Locate the cell with the specified text and output its [x, y] center coordinate. 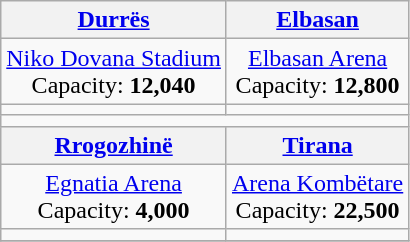
Rrogozhinë [114, 145]
Elbasan ArenaCapacity: 12,800 [317, 72]
Egnatia ArenaCapacity: 4,000 [114, 196]
Niko Dovana StadiumCapacity: 12,040 [114, 72]
Tirana [317, 145]
Durrës [114, 20]
Arena KombëtareCapacity: 22,500 [317, 196]
Elbasan [317, 20]
